Provide the [x, y] coordinate of the cell's center where the given text is located.  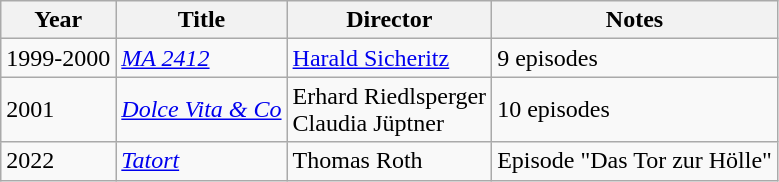
Notes [635, 20]
Title [202, 20]
Tatort [202, 161]
Harald Sicheritz [390, 58]
9 episodes [635, 58]
Thomas Roth [390, 161]
Dolce Vita & Co [202, 110]
1999-2000 [58, 58]
Erhard RiedlspergerClaudia Jüptner [390, 110]
Episode "Das Tor zur Hölle" [635, 161]
Year [58, 20]
2001 [58, 110]
Director [390, 20]
2022 [58, 161]
10 episodes [635, 110]
MA 2412 [202, 58]
